For the text-containing cell, return its midpoint in (X, Y) coordinate format. 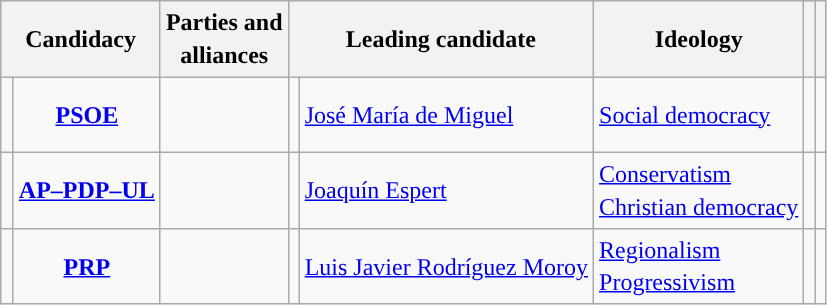
Ideology (699, 39)
RegionalismProgressivism (699, 266)
José María de Miguel (446, 115)
Luis Javier Rodríguez Moroy (446, 266)
Social democracy (699, 115)
AP–PDP–UL (86, 190)
PRP (86, 266)
Joaquín Espert (446, 190)
Candidacy (81, 39)
Leading candidate (440, 39)
ConservatismChristian democracy (699, 190)
PSOE (86, 115)
Parties andalliances (224, 39)
